Find where the given text appears and provide that cell's center as [X, Y] coordinate. 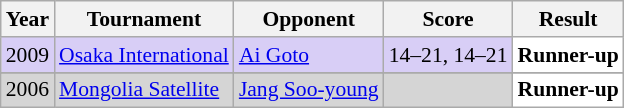
Opponent [309, 19]
Ai Goto [309, 55]
14–21, 14–21 [448, 55]
2006 [28, 90]
Osaka International [144, 55]
Score [448, 19]
Mongolia Satellite [144, 90]
2009 [28, 55]
Tournament [144, 19]
Jang Soo-young [309, 90]
Year [28, 19]
Result [568, 19]
